Scan for the cell matching the given text and deliver its [X, Y] coordinate at center. 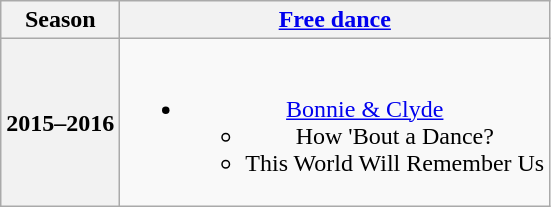
Free dance [335, 20]
2015–2016 [60, 122]
Bonnie & Clyde How 'Bout a Dance?This World Will Remember Us [335, 122]
Season [60, 20]
